Output the (X, Y) coordinate of the center of the cell containing the given text.  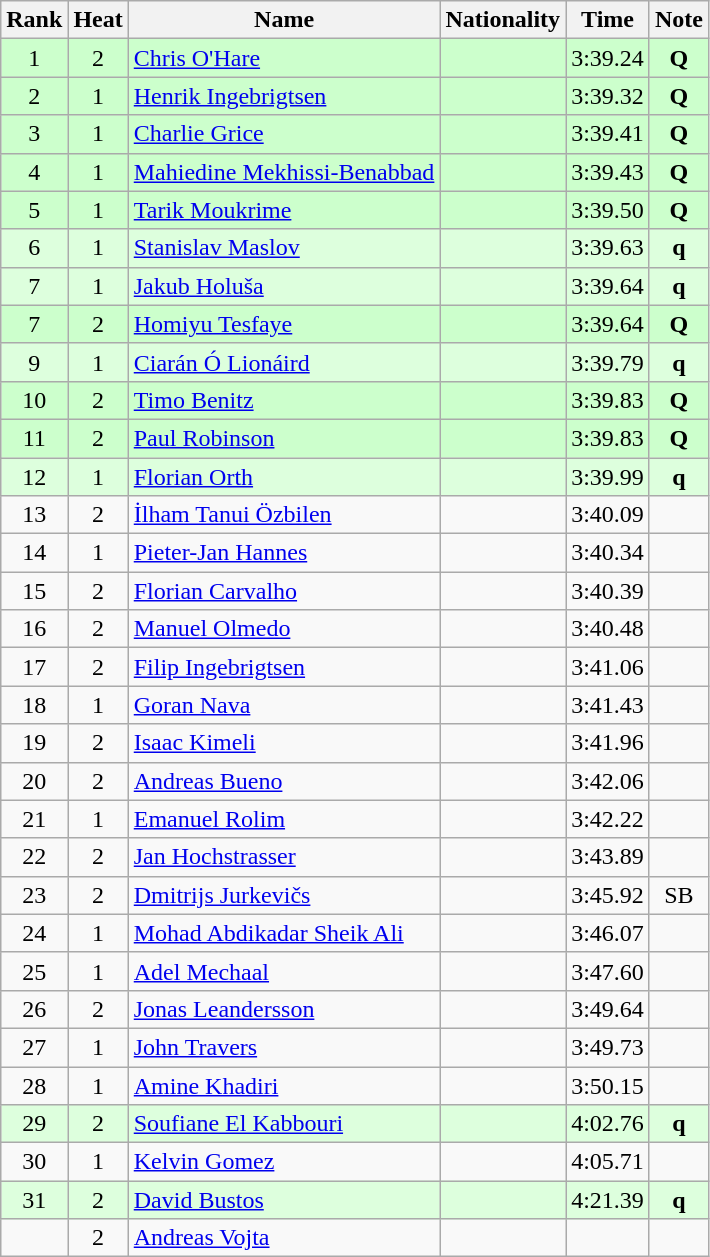
İlham Tanui Özbilen (284, 515)
4:05.71 (608, 1162)
Nationality (503, 20)
3:47.60 (608, 971)
3:39.99 (608, 477)
Florian Orth (284, 477)
4:21.39 (608, 1200)
3:49.64 (608, 1009)
23 (34, 895)
3:41.06 (608, 667)
11 (34, 438)
Charlie Grice (284, 134)
Ciarán Ó Lionáird (284, 362)
19 (34, 743)
Goran Nava (284, 705)
3:46.07 (608, 933)
3:41.96 (608, 743)
18 (34, 705)
29 (34, 1124)
3:50.15 (608, 1085)
21 (34, 819)
Soufiane El Kabbouri (284, 1124)
Paul Robinson (284, 438)
Chris O'Hare (284, 58)
3:43.89 (608, 857)
3:49.73 (608, 1047)
28 (34, 1085)
4:02.76 (608, 1124)
Henrik Ingebrigtsen (284, 96)
10 (34, 400)
Andreas Bueno (284, 781)
Manuel Olmedo (284, 629)
Isaac Kimeli (284, 743)
16 (34, 629)
3:45.92 (608, 895)
31 (34, 1200)
Homiyu Tesfaye (284, 324)
Mahiedine Mekhissi-Benabbad (284, 172)
4 (34, 172)
14 (34, 553)
24 (34, 933)
6 (34, 248)
3:42.22 (608, 819)
Kelvin Gomez (284, 1162)
SB (678, 895)
3:39.50 (608, 210)
Jonas Leandersson (284, 1009)
John Travers (284, 1047)
3:39.32 (608, 96)
Jakub Holuša (284, 286)
30 (34, 1162)
3:39.24 (608, 58)
15 (34, 591)
3:39.79 (608, 362)
Heat (98, 20)
Amine Khadiri (284, 1085)
25 (34, 971)
26 (34, 1009)
3:40.39 (608, 591)
3:40.48 (608, 629)
Mohad Abdikadar Sheik Ali (284, 933)
27 (34, 1047)
Stanislav Maslov (284, 248)
3:40.34 (608, 553)
20 (34, 781)
Name (284, 20)
9 (34, 362)
3:41.43 (608, 705)
Timo Benitz (284, 400)
Emanuel Rolim (284, 819)
3 (34, 134)
David Bustos (284, 1200)
3:42.06 (608, 781)
Florian Carvalho (284, 591)
3:40.09 (608, 515)
17 (34, 667)
Tarik Moukrime (284, 210)
Dmitrijs Jurkevičs (284, 895)
Rank (34, 20)
Adel Mechaal (284, 971)
Jan Hochstrasser (284, 857)
22 (34, 857)
Pieter-Jan Hannes (284, 553)
Time (608, 20)
3:39.41 (608, 134)
Note (678, 20)
3:39.63 (608, 248)
Andreas Vojta (284, 1238)
3:39.43 (608, 172)
13 (34, 515)
Filip Ingebrigtsen (284, 667)
12 (34, 477)
5 (34, 210)
